From the cell containing the given text, extract its center point as (X, Y) coordinate. 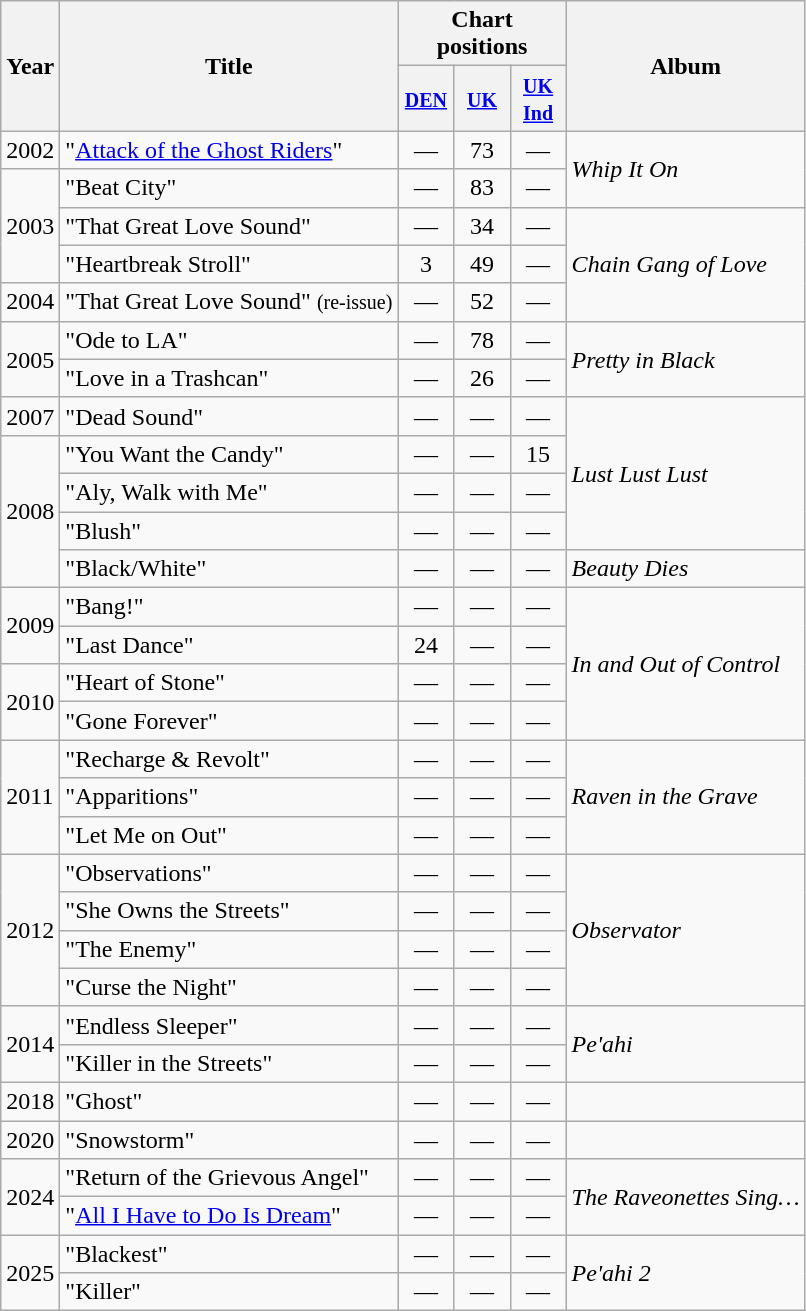
In and Out of Control (686, 664)
"Blackest" (229, 1254)
"Blush" (229, 531)
"Aly, Walk with Me" (229, 492)
"Dead Sound" (229, 416)
"Apparitions" (229, 797)
"Curse the Night" (229, 987)
"All I Have to Do Is Dream" (229, 1216)
49 (482, 264)
"Heartbreak Stroll" (229, 264)
24 (426, 645)
"That Great Love Sound" (re-issue) (229, 302)
2011 (30, 797)
"Last Dance" (229, 645)
2014 (30, 1044)
73 (482, 150)
Whip It On (686, 169)
"Killer" (229, 1292)
"Let Me on Out" (229, 835)
Album (686, 66)
2007 (30, 416)
26 (482, 378)
2024 (30, 1197)
"Gone Forever" (229, 721)
52 (482, 302)
2002 (30, 150)
"Ode to LA" (229, 340)
Pe'ahi 2 (686, 1273)
Pretty in Black (686, 359)
"Recharge & Revolt" (229, 759)
2018 (30, 1101)
Observator (686, 930)
2025 (30, 1273)
"Bang!" (229, 607)
"Return of the Grievous Angel" (229, 1178)
2012 (30, 930)
2009 (30, 626)
Year (30, 66)
"Ghost" (229, 1101)
UK (482, 98)
"Observations" (229, 873)
Chain Gang of Love (686, 264)
2008 (30, 511)
UK Ind (538, 98)
Beauty Dies (686, 569)
2004 (30, 302)
"Love in a Trashcan" (229, 378)
2020 (30, 1139)
"Endless Sleeper" (229, 1025)
"You Want the Candy" (229, 454)
2005 (30, 359)
34 (482, 226)
"The Enemy" (229, 949)
Lust Lust Lust (686, 473)
Raven in the Grave (686, 797)
"Heart of Stone" (229, 683)
2010 (30, 702)
"Black/White" (229, 569)
83 (482, 188)
The Raveonettes Sing… (686, 1197)
"Killer in the Streets" (229, 1063)
Chart positions (482, 34)
78 (482, 340)
"That Great Love Sound" (229, 226)
3 (426, 264)
2003 (30, 226)
15 (538, 454)
Title (229, 66)
DEN (426, 98)
Pe'ahi (686, 1044)
"Attack of the Ghost Riders" (229, 150)
"Beat City" (229, 188)
"Snowstorm" (229, 1139)
"She Owns the Streets" (229, 911)
